Return (X, Y) of the center of cell containing provided text 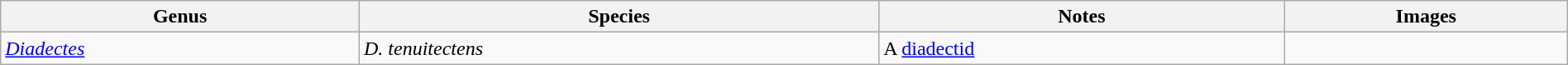
Images (1426, 17)
Notes (1082, 17)
Genus (180, 17)
D. tenuitectens (619, 48)
A diadectid (1082, 48)
Diadectes (180, 48)
Species (619, 17)
